Pinpoint the cell where the given text exists, returning its [X, Y] midpoint coordinate. 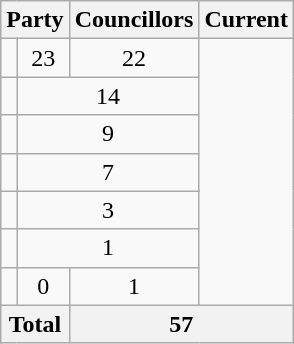
22 [134, 58]
9 [108, 134]
7 [108, 172]
Party [35, 20]
0 [43, 286]
23 [43, 58]
Current [246, 20]
3 [108, 210]
Councillors [134, 20]
14 [108, 96]
Total [35, 324]
57 [181, 324]
